Provide the (x, y) coordinate of the cell's center where the given text is located.  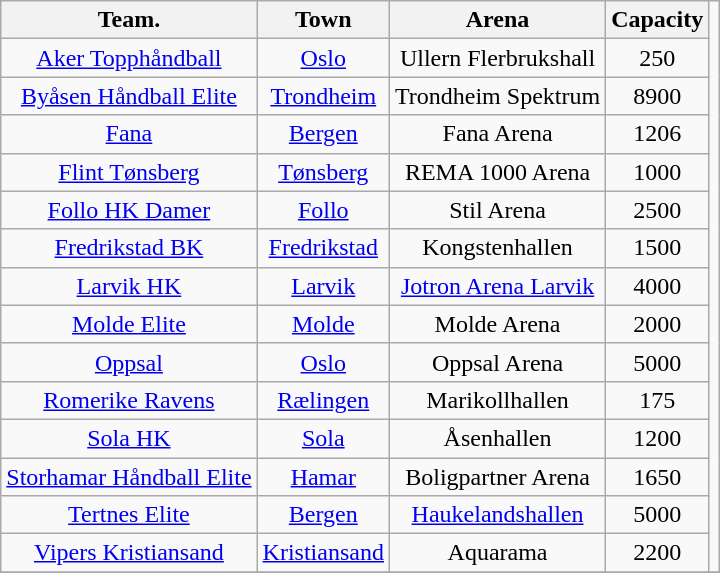
Rælingen (323, 400)
Fredrikstad (323, 248)
REMA 1000 Arena (497, 172)
Fana (129, 134)
Molde Arena (497, 324)
Tønsberg (323, 172)
Sola HK (129, 438)
Oppsal (129, 362)
Storhamar Håndball Elite (129, 477)
Hamar (323, 477)
175 (658, 400)
Follo (323, 210)
8900 (658, 96)
Molde (323, 324)
1000 (658, 172)
Fana Arena (497, 134)
Sola (323, 438)
Ullern Flerbrukshall (497, 58)
Larvik (323, 286)
2000 (658, 324)
Team. (129, 20)
Molde Elite (129, 324)
Flint Tønsberg (129, 172)
Stil Arena (497, 210)
Aquarama (497, 553)
Fredrikstad BK (129, 248)
4000 (658, 286)
Trondheim Spektrum (497, 96)
Capacity (658, 20)
1650 (658, 477)
Romerike Ravens (129, 400)
Kristiansand (323, 553)
Arena (497, 20)
Boligpartner Arena (497, 477)
Vipers Kristiansand (129, 553)
Trondheim (323, 96)
Jotron Arena Larvik (497, 286)
2200 (658, 553)
Oppsal Arena (497, 362)
Follo HK Damer (129, 210)
1500 (658, 248)
250 (658, 58)
Aker Topphåndball (129, 58)
Marikollhallen (497, 400)
Larvik HK (129, 286)
Tertnes Elite (129, 515)
1200 (658, 438)
Byåsen Håndball Elite (129, 96)
Haukelandshallen (497, 515)
Åsenhallen (497, 438)
1206 (658, 134)
2500 (658, 210)
Kongstenhallen (497, 248)
Town (323, 20)
